Locate the cell with the specified text and output its [X, Y] center coordinate. 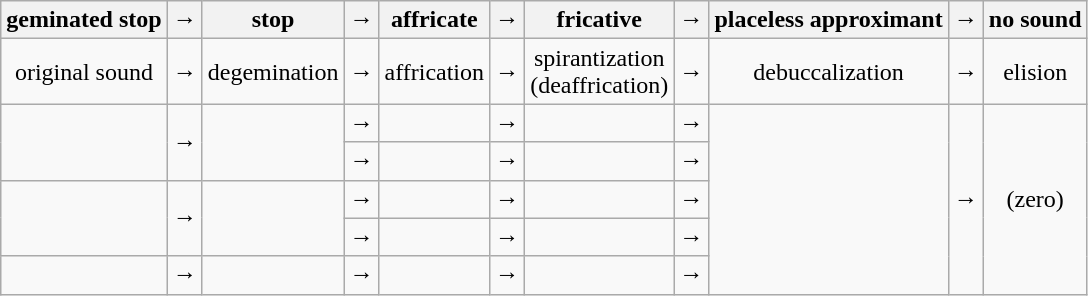
degemination [273, 72]
original sound [84, 72]
elision [1035, 72]
affricate [434, 20]
affrication [434, 72]
debuccalization [828, 72]
no sound [1035, 20]
fricative [600, 20]
geminated stop [84, 20]
placeless approximant [828, 20]
(zero) [1035, 199]
stop [273, 20]
spirantization (deaffrication) [600, 72]
